Determine the [X, Y] coordinate at the center of the cell enclosing the given text.  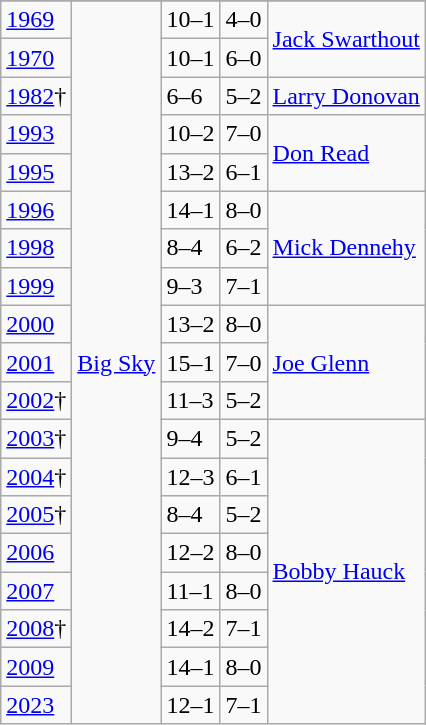
12–3 [190, 477]
2002† [36, 400]
4–0 [244, 20]
1969 [36, 20]
2004† [36, 477]
6–6 [190, 96]
1996 [36, 210]
11–3 [190, 400]
6–0 [244, 58]
Big Sky [116, 362]
2005† [36, 515]
9–4 [190, 438]
2023 [36, 705]
1995 [36, 172]
2006 [36, 553]
Joe Glenn [346, 362]
1982† [36, 96]
9–3 [190, 286]
2008† [36, 629]
10–2 [190, 134]
1993 [36, 134]
Don Read [346, 153]
6–2 [244, 248]
2003† [36, 438]
12–1 [190, 705]
2000 [36, 324]
Jack Swarthout [346, 39]
1998 [36, 248]
1999 [36, 286]
Larry Donovan [346, 96]
12–2 [190, 553]
15–1 [190, 362]
11–1 [190, 591]
14–2 [190, 629]
2001 [36, 362]
Bobby Hauck [346, 571]
2009 [36, 667]
2007 [36, 591]
1970 [36, 58]
Mick Dennehy [346, 248]
